Search for the cell housing the specified text and yield its [x, y] center coordinate. 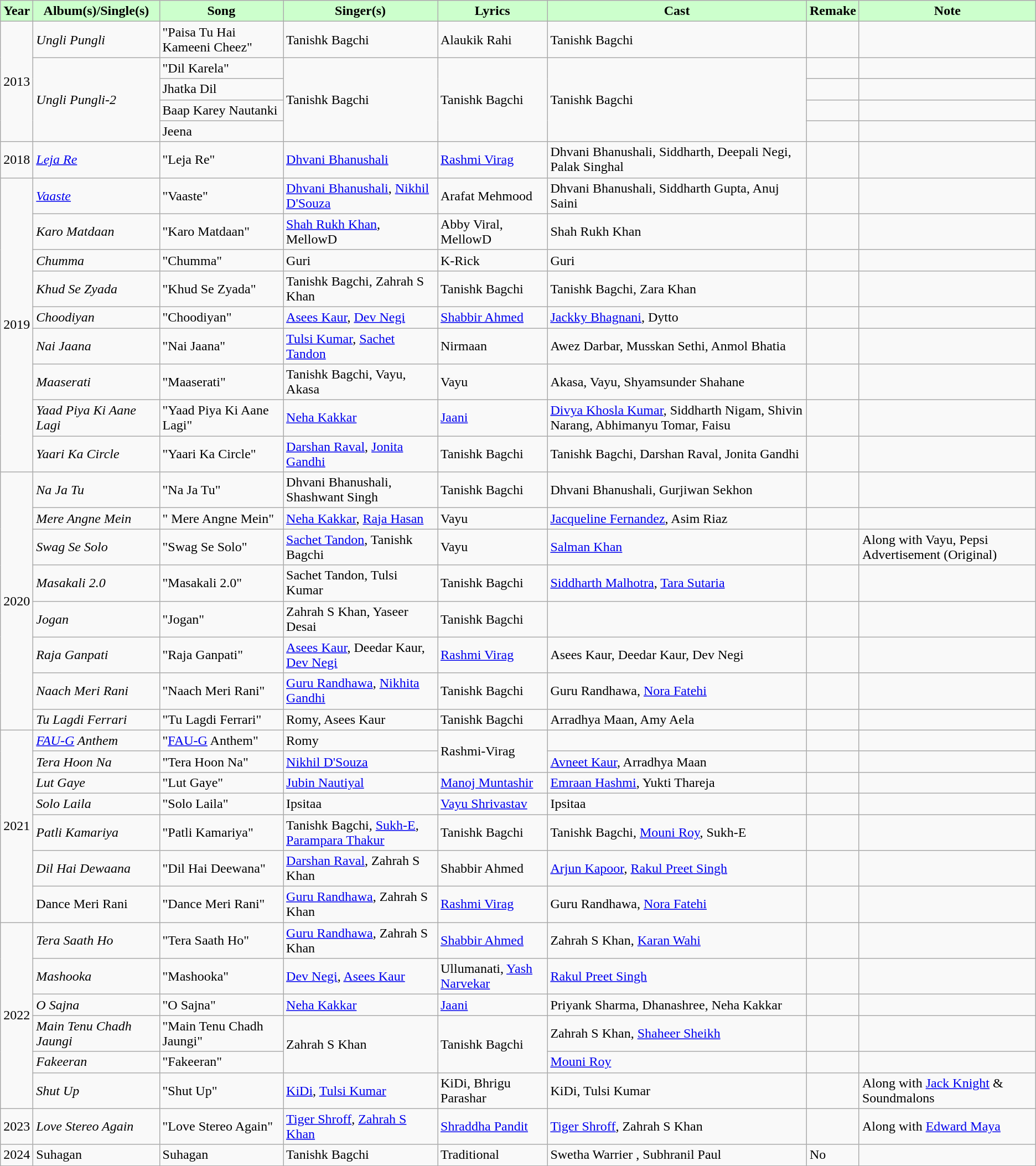
Arjun Kapoor, Rakul Preet Singh [677, 869]
Masakali 2.0 [96, 583]
Along with Jack Knight & Soundmalons [947, 1090]
Avneet Kaur, Arradhya Maan [677, 761]
Love Stereo Again [96, 1127]
Tanishk Bagchi, Mouni Roy, Sukh-E [677, 832]
Neha Kakkar, Raja Hasan [361, 519]
Yaari Ka Circle [96, 454]
"Mashooka" [221, 976]
Lyrics [492, 11]
"Naach Meri Rani" [221, 691]
Dhvani Bhanushali, Nikhil D'Souza [361, 196]
Ullumanati, Yash Narvekar [492, 976]
Solo Laila [96, 804]
"Na Ja Tu" [221, 490]
Zahrah S Khan [361, 1044]
Romy, Asees Kaur [361, 719]
Patli Kamariya [96, 832]
Mere Angne Mein [96, 519]
Yaad Piya Ki Aane Lagi [96, 418]
Arradhya Maan, Amy Aela [677, 719]
"Dil Karela" [221, 68]
Zahrah S Khan, Yaseer Desai [361, 619]
2019 [17, 325]
"Patli Kamariya" [221, 832]
"Tu Lagdi Ferrari" [221, 719]
Dhvani Bhanushali [361, 159]
"Raja Ganpati" [221, 655]
Vayu Shrivastav [492, 804]
Salman Khan [677, 547]
Nai Jaana [96, 345]
"Fakeeran" [221, 1062]
Nikhil D'Souza [361, 761]
"Dance Meri Rani" [221, 904]
Along with Edward Maya [947, 1127]
Tu Lagdi Ferrari [96, 719]
Ungli Pungli-2 [96, 100]
Tulsi Kumar, Sachet Tandon [361, 345]
Shraddha Pandit [492, 1127]
"Shut Up" [221, 1090]
"Yaari Ka Circle" [221, 454]
Zahrah S Khan, Shaheer Sheikh [677, 1034]
Arafat Mehmood [492, 196]
Shah Rukh Khan, MellowD [361, 231]
Dev Negi, Asees Kaur [361, 976]
"Solo Laila" [221, 804]
Remake [832, 11]
Baap Karey Nautanki [221, 110]
Manoj Muntashir [492, 782]
"Jogan" [221, 619]
"Chumma" [221, 260]
Priyank Sharma, Dhanashree, Neha Kakkar [677, 1005]
Chumma [96, 260]
2024 [17, 1155]
"Nai Jaana" [221, 345]
"Dil Hai Deewana" [221, 869]
Dil Hai Dewaana [96, 869]
Shut Up [96, 1090]
2021 [17, 826]
Year [17, 11]
Divya Khosla Kumar, Siddharth Nigam, Shivin Narang, Abhimanyu Tomar, Faisu [677, 418]
Maaserati [96, 382]
"Choodiyan" [221, 317]
Sachet Tandon, Tulsi Kumar [361, 583]
Darshan Raval, Jonita Gandhi [361, 454]
"Paisa Tu Hai Kameeni Cheez" [221, 40]
2013 [17, 82]
" Mere Angne Mein" [221, 519]
Tera Hoon Na [96, 761]
"Swag Se Solo" [221, 547]
Dhvani Bhanushali, Shashwant Singh [361, 490]
"Leja Re" [221, 159]
Jackky Bhagnani, Dytto [677, 317]
Tanishk Bagchi, Zahrah S Khan [361, 289]
KiDi, Bhrigu Parashar [492, 1090]
"Lut Gaye" [221, 782]
Main Tenu Chadh Jaungi [96, 1034]
Rakul Preet Singh [677, 976]
"O Sajna" [221, 1005]
"Masakali 2.0" [221, 583]
Romy [361, 740]
Choodiyan [96, 317]
Akasa, Vayu, Shyamsunder Shahane [677, 382]
Alaukik Rahi [492, 40]
Shah Rukh Khan [677, 231]
Sachet Tandon, Tanishk Bagchi [361, 547]
Emraan Hashmi, Yukti Thareja [677, 782]
"Yaad Piya Ki Aane Lagi" [221, 418]
Fakeeran [96, 1062]
2022 [17, 1015]
Lut Gaye [96, 782]
Darshan Raval, Zahrah S Khan [361, 869]
Nirmaan [492, 345]
2020 [17, 601]
Along with Vayu, Pepsi Advertisement (Original) [947, 547]
Leja Re [96, 159]
"Khud Se Zyada" [221, 289]
Jhatka Dil [221, 89]
Song [221, 11]
Album(s)/Single(s) [96, 11]
2018 [17, 159]
Note [947, 11]
Jeena [221, 131]
Dhvani Bhanushali, Gurjiwan Sekhon [677, 490]
Jacqueline Fernandez, Asim Riaz [677, 519]
Karo Matdaan [96, 231]
O Sajna [96, 1005]
Jubin Nautiyal [361, 782]
2023 [17, 1127]
Swag Se Solo [96, 547]
K-Rick [492, 260]
Jogan [96, 619]
Zahrah S Khan, Karan Wahi [677, 941]
"Love Stereo Again" [221, 1127]
"Maaserati" [221, 382]
Guru Randhawa, Nikhita Gandhi [361, 691]
Asees Kaur, Dev Negi [361, 317]
Tanishk Bagchi, Vayu, Akasa [361, 382]
"Karo Matdaan" [221, 231]
Tanishk Bagchi, Zara Khan [677, 289]
Dance Meri Rani [96, 904]
Na Ja Tu [96, 490]
FAU-G Anthem [96, 740]
"Tera Hoon Na" [221, 761]
No [832, 1155]
Siddharth Malhotra, Tara Sutaria [677, 583]
Traditional [492, 1155]
Raja Ganpati [96, 655]
"FAU-G Anthem" [221, 740]
Cast [677, 11]
Swetha Warrier , Subhranil Paul [677, 1155]
Mashooka [96, 976]
Tanishk Bagchi, Darshan Raval, Jonita Gandhi [677, 454]
Tera Saath Ho [96, 941]
Ungli Pungli [96, 40]
Abby Viral, MellowD [492, 231]
"Main Tenu Chadh Jaungi" [221, 1034]
Mouni Roy [677, 1062]
Tanishk Bagchi, Sukh-E, Parampara Thakur [361, 832]
Awez Darbar, Musskan Sethi, Anmol Bhatia [677, 345]
Singer(s) [361, 11]
"Tera Saath Ho" [221, 941]
Khud Se Zyada [96, 289]
Vaaste [96, 196]
Naach Meri Rani [96, 691]
"Vaaste" [221, 196]
Dhvani Bhanushali, Siddharth Gupta, Anuj Saini [677, 196]
Rashmi-Virag [492, 751]
Dhvani Bhanushali, Siddharth, Deepali Negi, Palak Singhal [677, 159]
